Extract the [x, y] coordinate from the center of the cell holding the provided text.  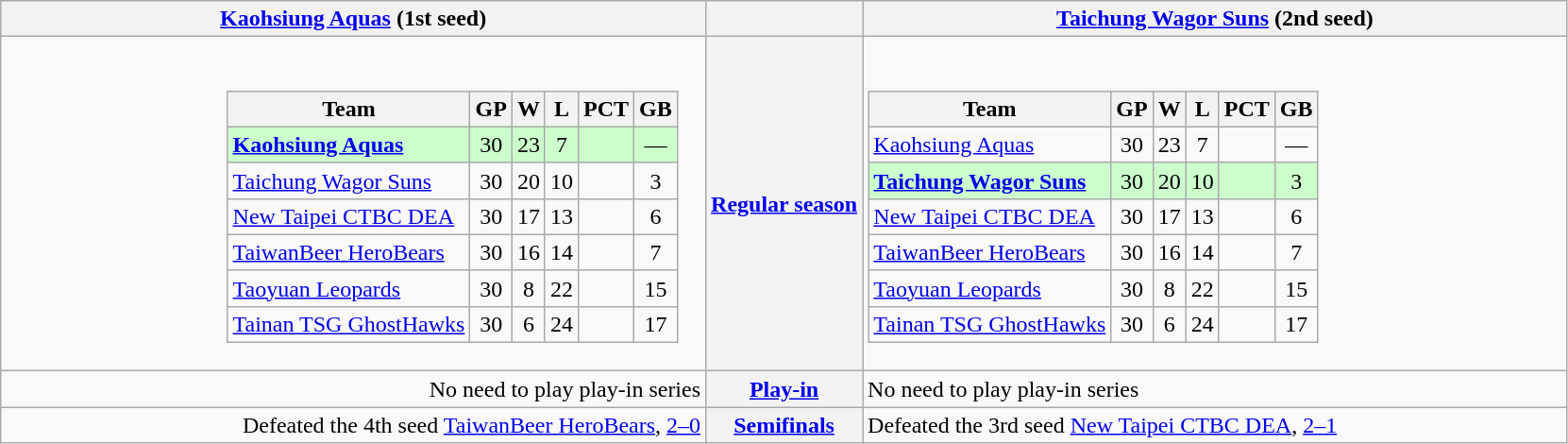
Semifinals [784, 425]
Regular season [784, 204]
Defeated the 4th seed TaiwanBeer HeroBears, 2–0 [353, 425]
Defeated the 3rd seed New Taipei CTBC DEA, 2–1 [1216, 425]
Kaohsiung Aquas (1st seed) [353, 19]
Play-in [784, 389]
Taichung Wagor Suns (2nd seed) [1216, 19]
